Extract the (x, y) coordinate from the center of the cell holding the provided text.  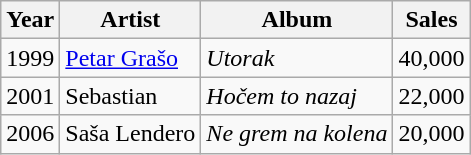
Artist (130, 20)
Year (30, 20)
Sebastian (130, 96)
Hočem to nazaj (297, 96)
2001 (30, 96)
Petar Grašo (130, 58)
22,000 (432, 96)
1999 (30, 58)
20,000 (432, 134)
40,000 (432, 58)
2006 (30, 134)
Utorak (297, 58)
Ne grem na kolena (297, 134)
Album (297, 20)
Saša Lendero (130, 134)
Sales (432, 20)
